Find where the given text appears and provide that cell's center as (X, Y) coordinate. 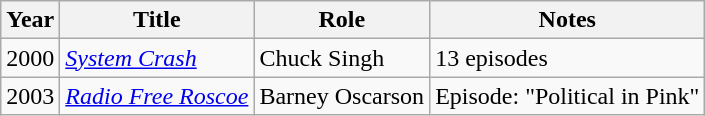
Barney Oscarson (342, 96)
Notes (568, 20)
Title (157, 20)
13 episodes (568, 58)
System Crash (157, 58)
Episode: "Political in Pink" (568, 96)
Year (30, 20)
2000 (30, 58)
2003 (30, 96)
Role (342, 20)
Radio Free Roscoe (157, 96)
Chuck Singh (342, 58)
